Return the [X, Y] coordinate for the center point of the cell that contains the specified text.  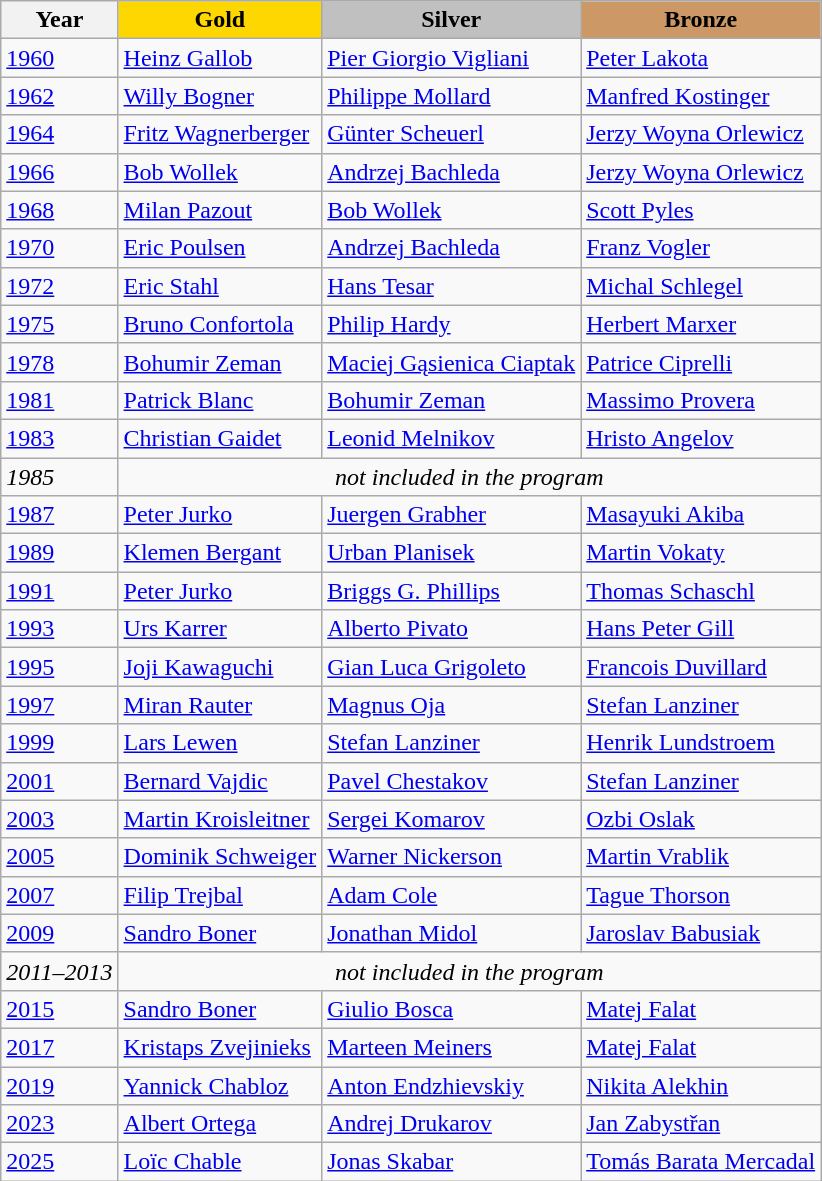
Eric Stahl [220, 286]
1999 [60, 743]
Urban Planisek [452, 553]
Year [60, 20]
Briggs G. Phillips [452, 591]
Thomas Schaschl [701, 591]
2023 [60, 1124]
Gian Luca Grigoleto [452, 667]
Peter Lakota [701, 58]
Miran Rauter [220, 705]
Eric Poulsen [220, 248]
Magnus Oja [452, 705]
Tague Thorson [701, 895]
1995 [60, 667]
1987 [60, 515]
2003 [60, 819]
Heinz Gallob [220, 58]
Franz Vogler [701, 248]
Michal Schlegel [701, 286]
Maciej Gąsienica Ciaptak [452, 362]
Francois Duvillard [701, 667]
1989 [60, 553]
Loïc Chable [220, 1162]
1983 [60, 438]
1997 [60, 705]
Bruno Confortola [220, 324]
Patrick Blanc [220, 400]
Martin Vrablik [701, 857]
Jonathan Midol [452, 933]
Dominik Schweiger [220, 857]
Pavel Chestakov [452, 781]
Alberto Pivato [452, 629]
Fritz Wagnerberger [220, 134]
Herbert Marxer [701, 324]
Albert Ortega [220, 1124]
Jaroslav Babusiak [701, 933]
2015 [60, 1009]
1978 [60, 362]
Scott Pyles [701, 210]
Philip Hardy [452, 324]
1985 [60, 477]
Manfred Kostinger [701, 96]
Joji Kawaguchi [220, 667]
Andrej Drukarov [452, 1124]
Massimo Provera [701, 400]
Sergei Komarov [452, 819]
1968 [60, 210]
Tomás Barata Mercadal [701, 1162]
Gold [220, 20]
2009 [60, 933]
2001 [60, 781]
Masayuki Akiba [701, 515]
1981 [60, 400]
2025 [60, 1162]
Yannick Chabloz [220, 1085]
Giulio Bosca [452, 1009]
1964 [60, 134]
2017 [60, 1047]
Bronze [701, 20]
Kristaps Zvejinieks [220, 1047]
1960 [60, 58]
Henrik Lundstroem [701, 743]
Pier Giorgio Vigliani [452, 58]
1991 [60, 591]
Adam Cole [452, 895]
Hristo Angelov [701, 438]
Philippe Mollard [452, 96]
Hans Peter Gill [701, 629]
Lars Lewen [220, 743]
Anton Endzhievskiy [452, 1085]
2005 [60, 857]
Silver [452, 20]
Juergen Grabher [452, 515]
Bernard Vajdic [220, 781]
1975 [60, 324]
1966 [60, 172]
Günter Scheuerl [452, 134]
1970 [60, 248]
2019 [60, 1085]
Marteen Meiners [452, 1047]
Leonid Melnikov [452, 438]
2011–2013 [60, 971]
2007 [60, 895]
Urs Karrer [220, 629]
Filip Trejbal [220, 895]
1993 [60, 629]
Hans Tesar [452, 286]
Christian Gaidet [220, 438]
1972 [60, 286]
Jonas Skabar [452, 1162]
Jan Zabystřan [701, 1124]
Ozbi Oslak [701, 819]
Patrice Ciprelli [701, 362]
1962 [60, 96]
Martin Kroisleitner [220, 819]
Klemen Bergant [220, 553]
Nikita Alekhin [701, 1085]
Martin Vokaty [701, 553]
Willy Bogner [220, 96]
Milan Pazout [220, 210]
Warner Nickerson [452, 857]
